Pinpoint the cell where the given text exists, returning its [X, Y] midpoint coordinate. 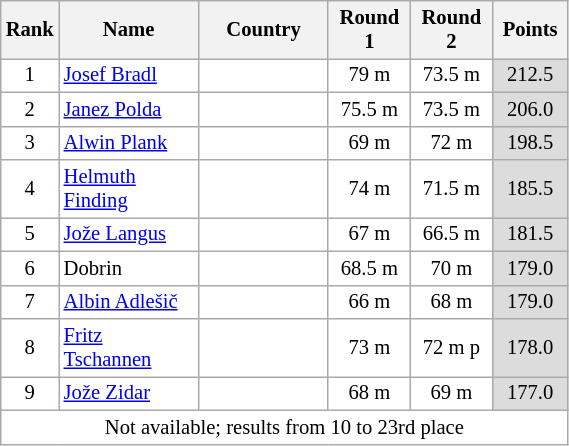
Jože Zidar [129, 393]
9 [30, 393]
Not available; results from 10 to 23rd place [284, 427]
75.5 m [369, 109]
Janez Polda [129, 109]
68.5 m [369, 268]
181.5 [530, 234]
178.0 [530, 347]
Jože Langus [129, 234]
3 [30, 143]
177.0 [530, 393]
66.5 m [451, 234]
5 [30, 234]
206.0 [530, 109]
198.5 [530, 143]
Points [530, 29]
72 m [451, 143]
Name [129, 29]
2 [30, 109]
7 [30, 302]
185.5 [530, 189]
212.5 [530, 75]
73 m [369, 347]
72 m p [451, 347]
67 m [369, 234]
Dobrin [129, 268]
Albin Adlešič [129, 302]
70 m [451, 268]
Helmuth Finding [129, 189]
Fritz Tschannen [129, 347]
Josef Bradl [129, 75]
Rank [30, 29]
79 m [369, 75]
Round 1 [369, 29]
66 m [369, 302]
74 m [369, 189]
8 [30, 347]
71.5 m [451, 189]
Country [264, 29]
6 [30, 268]
1 [30, 75]
Round 2 [451, 29]
Alwin Plank [129, 143]
4 [30, 189]
